Locate the cell with the specified text and output its (X, Y) center coordinate. 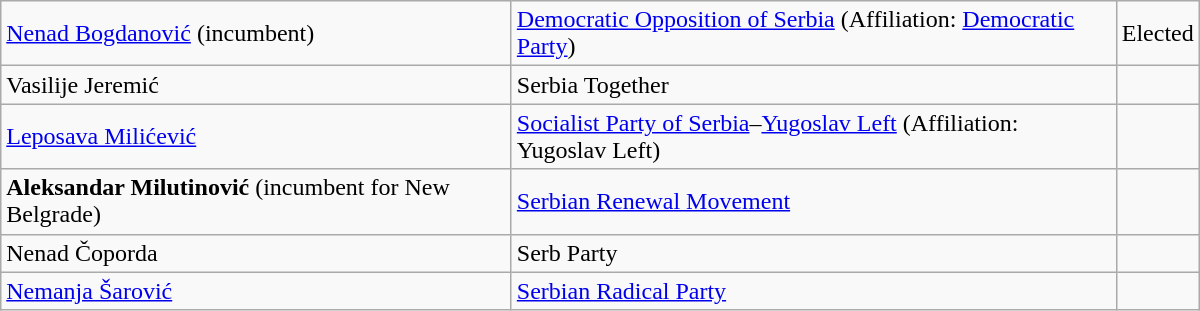
Nenad Bogdanović (incumbent) (256, 34)
Serbia Together (814, 85)
Nemanja Šarović (256, 291)
Aleksandar Milutinović (incumbent for New Belgrade) (256, 202)
Democratic Opposition of Serbia (Affiliation: Democratic Party) (814, 34)
Leposava Milićević (256, 136)
Serbian Radical Party (814, 291)
Serb Party (814, 253)
Vasilije Jeremić (256, 85)
Elected (1158, 34)
Socialist Party of Serbia–Yugoslav Left (Affiliation: Yugoslav Left) (814, 136)
Serbian Renewal Movement (814, 202)
Nenad Čoporda (256, 253)
